Search for the cell housing the specified text and yield its (X, Y) center coordinate. 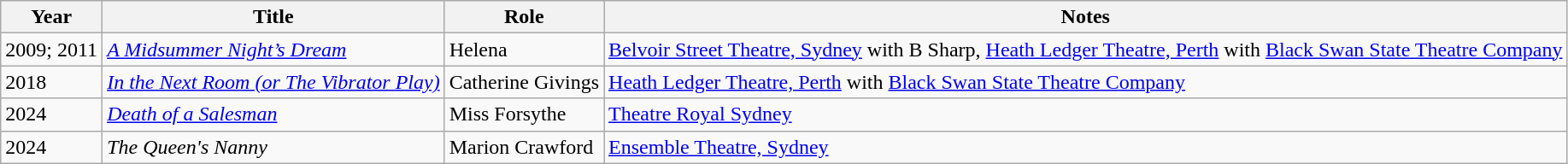
Death of a Salesman (273, 114)
Marion Crawford (524, 147)
Year (51, 17)
The Queen's Nanny (273, 147)
Ensemble Theatre, Sydney (1085, 147)
A Midsummer Night’s Dream (273, 50)
Helena (524, 50)
Catherine Givings (524, 82)
Miss Forsythe (524, 114)
In the Next Room (or The Vibrator Play) (273, 82)
Belvoir Street Theatre, Sydney with B Sharp, Heath Ledger Theatre, Perth with Black Swan State Theatre Company (1085, 50)
2009; 2011 (51, 50)
Title (273, 17)
Notes (1085, 17)
Theatre Royal Sydney (1085, 114)
Role (524, 17)
Heath Ledger Theatre, Perth with Black Swan State Theatre Company (1085, 82)
2018 (51, 82)
